Determine the [x, y] coordinate at the center of the cell enclosing the given text.  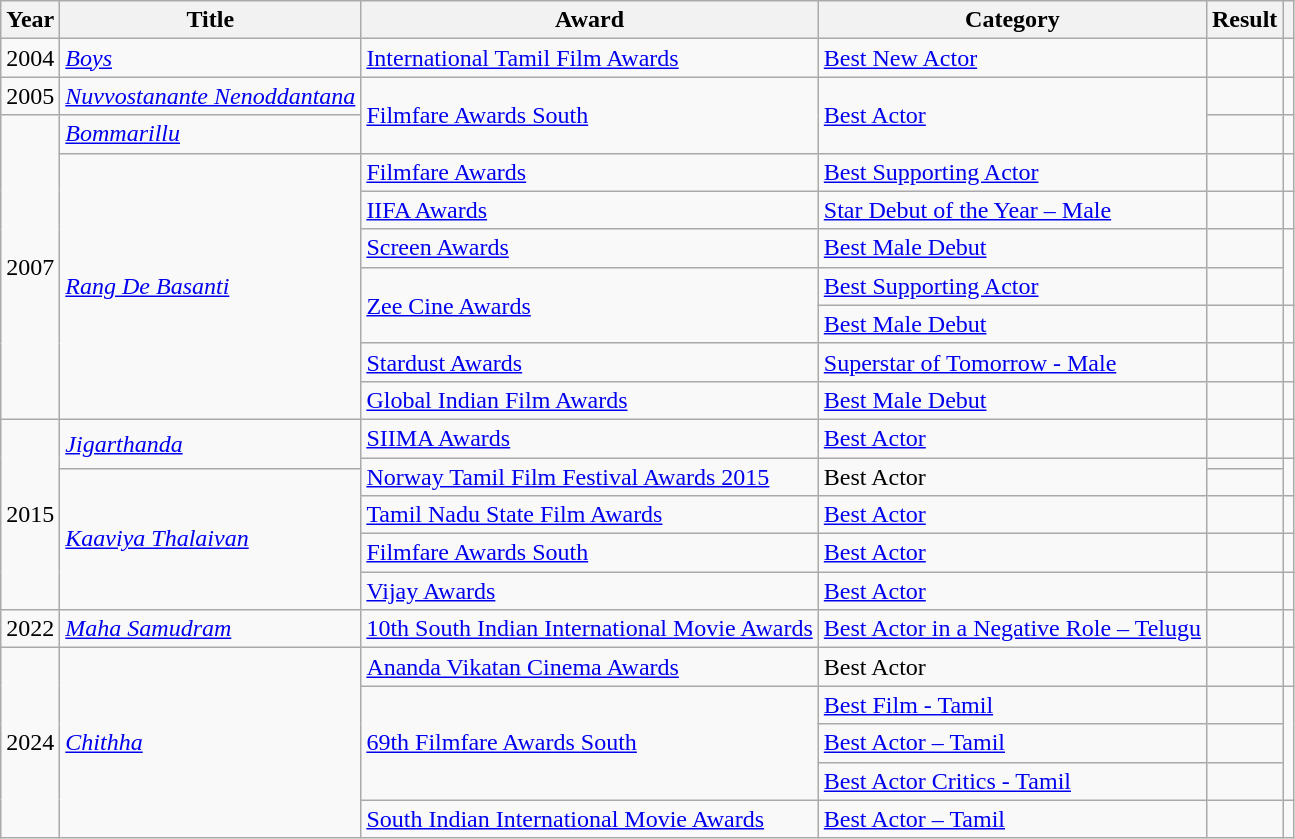
South Indian International Movie Awards [590, 819]
Norway Tamil Film Festival Awards 2015 [590, 477]
Ananda Vikatan Cinema Awards [590, 667]
2015 [30, 514]
Jigarthanda [210, 444]
2024 [30, 743]
Kaaviya Thalaivan [210, 540]
SIIMA Awards [590, 438]
2007 [30, 267]
Year [30, 20]
Screen Awards [590, 248]
Category [1012, 20]
10th South Indian International Movie Awards [590, 629]
Best Actor in a Negative Role – Telugu [1012, 629]
2005 [30, 96]
Best Film - Tamil [1012, 705]
Boys [210, 58]
2004 [30, 58]
69th Filmfare Awards South [590, 743]
Zee Cine Awards [590, 305]
Maha Samudram [210, 629]
Rang De Basanti [210, 286]
Vijay Awards [590, 591]
Result [1244, 20]
Nuvvostanante Nenoddantana [210, 96]
IIFA Awards [590, 210]
International Tamil Film Awards [590, 58]
Title [210, 20]
Bommarillu [210, 134]
Global Indian Film Awards [590, 400]
Best New Actor [1012, 58]
Stardust Awards [590, 362]
Tamil Nadu State Film Awards [590, 515]
Award [590, 20]
Filmfare Awards [590, 172]
2022 [30, 629]
Superstar of Tomorrow - Male [1012, 362]
Best Actor Critics - Tamil [1012, 781]
Star Debut of the Year – Male [1012, 210]
Chithha [210, 743]
